Find where the given text appears and provide that cell's center as (X, Y) coordinate. 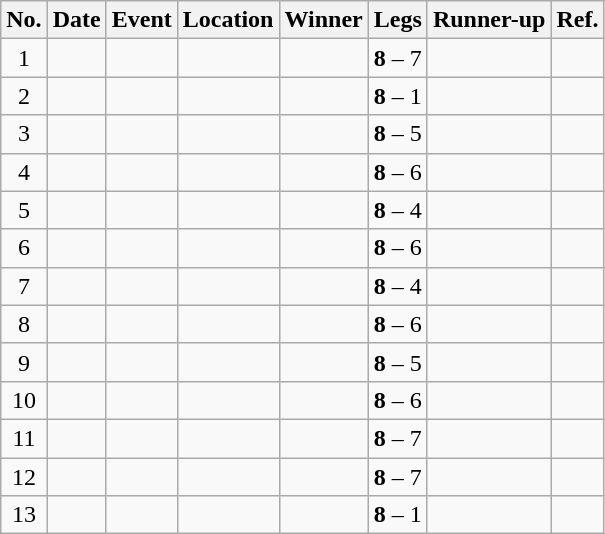
Ref. (578, 20)
13 (24, 515)
3 (24, 134)
9 (24, 362)
Date (76, 20)
7 (24, 286)
6 (24, 248)
11 (24, 438)
Event (142, 20)
10 (24, 400)
No. (24, 20)
12 (24, 477)
Runner-up (489, 20)
Legs (398, 20)
Winner (324, 20)
5 (24, 210)
2 (24, 96)
Location (228, 20)
1 (24, 58)
8 (24, 324)
4 (24, 172)
